Output the [X, Y] coordinate of the center of the cell containing the given text.  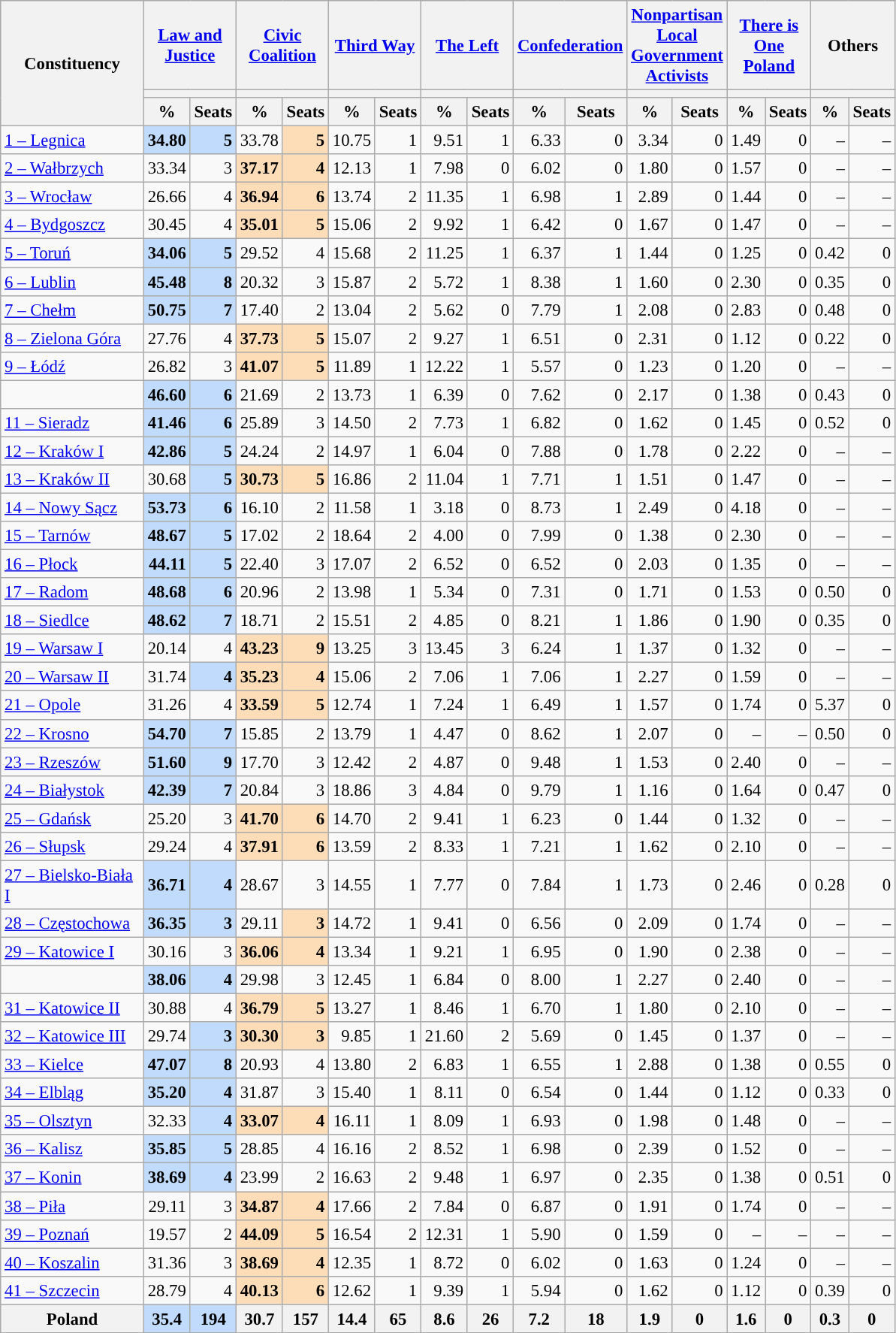
8.62 [539, 733]
9.39 [445, 1290]
Poland [72, 1319]
30.45 [167, 225]
1.16 [650, 790]
16 – Płock [72, 564]
13.27 [351, 1008]
1.6 [746, 1319]
1.35 [746, 564]
9.21 [445, 951]
5.94 [539, 1290]
21.60 [445, 1036]
40.13 [259, 1290]
42.86 [167, 451]
14 – Nowy Sącz [72, 507]
12.45 [351, 980]
16.63 [351, 1177]
2.35 [650, 1177]
11.89 [351, 366]
6.33 [539, 141]
6.49 [539, 706]
36.94 [259, 197]
194 [213, 1319]
28.85 [259, 1149]
17.40 [259, 310]
6.70 [539, 1008]
36 – Kalisz [72, 1149]
6 – Lublin [72, 282]
0.43 [830, 394]
12.35 [351, 1262]
6.54 [539, 1093]
20.93 [259, 1065]
2.22 [746, 451]
16.86 [351, 479]
1.52 [746, 1149]
24 – Białystok [72, 790]
1.24 [746, 1262]
15 – Tarnów [72, 536]
7 – Chełm [72, 310]
1.9 [650, 1319]
2.39 [650, 1149]
Constituency [72, 63]
12.22 [445, 366]
1.98 [650, 1121]
1.67 [650, 225]
13 – Kraków II [72, 479]
2.49 [650, 507]
31.26 [167, 706]
37.91 [259, 847]
36.06 [259, 951]
12.62 [351, 1290]
13.45 [445, 648]
28.79 [167, 1290]
0.48 [830, 310]
5.62 [445, 310]
8.6 [445, 1319]
33.07 [259, 1121]
2.31 [650, 338]
0.55 [830, 1065]
35 – Olsztyn [72, 1121]
26 – Słupsk [72, 847]
7.21 [539, 847]
2.88 [650, 1065]
Civic Coalition [282, 45]
9 – Łódź [72, 366]
29 – Katowice I [72, 951]
17 – Radom [72, 592]
1.78 [650, 451]
34.80 [167, 141]
8.33 [445, 847]
5 – Toruń [72, 253]
6.24 [539, 648]
30.73 [259, 479]
6.42 [539, 225]
5.37 [830, 706]
7.71 [539, 479]
7.99 [539, 536]
8.73 [539, 507]
There is One Poland [769, 45]
45.48 [167, 282]
8.09 [445, 1121]
5.34 [445, 592]
7.79 [539, 310]
22 – Krosno [72, 733]
14.70 [351, 818]
47.07 [167, 1065]
41.46 [167, 423]
9.85 [351, 1036]
26 [490, 1319]
17.02 [259, 536]
40 – Koszalin [72, 1262]
14.72 [351, 923]
6.93 [539, 1121]
41 – Szczecin [72, 1290]
1.25 [746, 253]
22.40 [259, 564]
2 – Wałbrzych [72, 168]
0.3 [830, 1319]
38 – Piła [72, 1206]
17.07 [351, 564]
18.64 [351, 536]
6.37 [539, 253]
8.46 [445, 1008]
25 – Gdańsk [72, 818]
1.51 [650, 479]
1.64 [746, 790]
16.54 [351, 1234]
27.76 [167, 338]
6.55 [539, 1065]
1.73 [650, 885]
14.97 [351, 451]
7.98 [445, 168]
0.39 [830, 1290]
11.25 [445, 253]
10.75 [351, 141]
35.4 [167, 1319]
34.87 [259, 1206]
28.67 [259, 885]
9.27 [445, 338]
9.51 [445, 141]
7.2 [539, 1319]
0.47 [830, 790]
8 – Zielona Góra [72, 338]
Law and Justice [189, 45]
18 – Siedlce [72, 621]
11 – Sieradz [72, 423]
7.62 [539, 394]
13.73 [351, 394]
20.84 [259, 790]
36.71 [167, 885]
15.51 [351, 621]
25.20 [167, 818]
27 – Bielsko-Biała I [72, 885]
15.40 [351, 1093]
21.69 [259, 394]
Others [853, 45]
Confederation [571, 45]
15.68 [351, 253]
13.74 [351, 197]
4.47 [445, 733]
29.52 [259, 253]
0.33 [830, 1093]
33.78 [259, 141]
8.38 [539, 282]
20.96 [259, 592]
44.09 [259, 1234]
31.87 [259, 1093]
38.06 [167, 980]
6.83 [445, 1065]
20.14 [167, 648]
46.60 [167, 394]
37 – Konin [72, 1177]
28 – Częstochowa [72, 923]
4 – Bydgoszcz [72, 225]
6.87 [539, 1206]
36.79 [259, 1008]
24.24 [259, 451]
4.87 [445, 762]
3 – Wrocław [72, 197]
48.68 [167, 592]
1.60 [650, 282]
19.57 [167, 1234]
14.55 [351, 885]
35.01 [259, 225]
30.16 [167, 951]
6.95 [539, 951]
23.99 [259, 1177]
15.87 [351, 282]
14.50 [351, 423]
1.91 [650, 1206]
5.57 [539, 366]
11.35 [445, 197]
36.35 [167, 923]
30.7 [259, 1319]
2.17 [650, 394]
2.46 [746, 885]
2.03 [650, 564]
12.74 [351, 706]
37.17 [259, 168]
31.36 [167, 1262]
30.88 [167, 1008]
50.75 [167, 310]
33 – Kielce [72, 1065]
2.09 [650, 923]
8.72 [445, 1262]
0.51 [830, 1177]
12.13 [351, 168]
1.20 [746, 366]
29.74 [167, 1036]
43.23 [259, 648]
18 [596, 1319]
31.74 [167, 677]
12.42 [351, 762]
65 [398, 1319]
9.92 [445, 225]
20 – Warsaw II [72, 677]
2.07 [650, 733]
18.86 [351, 790]
4.00 [445, 536]
0.52 [830, 423]
13.25 [351, 648]
6.97 [539, 1177]
13.98 [351, 592]
8.21 [539, 621]
44.11 [167, 564]
6.84 [445, 980]
35.85 [167, 1149]
48.62 [167, 621]
2.83 [746, 310]
34.06 [167, 253]
32.33 [167, 1121]
13.80 [351, 1065]
5.72 [445, 282]
15.07 [351, 338]
The Left [467, 45]
13.04 [351, 310]
1.49 [746, 141]
0.22 [830, 338]
157 [305, 1319]
1 – Legnica [72, 141]
Third Way [374, 45]
48.67 [167, 536]
33.59 [259, 706]
3.34 [650, 141]
19 – Warsaw I [72, 648]
6.39 [445, 394]
7.24 [445, 706]
34 – Elbląg [72, 1093]
Nonpartisan Local Government Activists [677, 45]
35.20 [167, 1093]
25.89 [259, 423]
41.07 [259, 366]
7.88 [539, 451]
26.66 [167, 197]
35.23 [259, 677]
30.68 [167, 479]
5.69 [539, 1036]
6.04 [445, 451]
41.70 [259, 818]
7.31 [539, 592]
18.71 [259, 621]
15.85 [259, 733]
31 – Katowice II [72, 1008]
53.73 [167, 507]
39 – Poznań [72, 1234]
17.66 [351, 1206]
6.51 [539, 338]
16.10 [259, 507]
16.16 [351, 1149]
4.85 [445, 621]
2.89 [650, 197]
11.58 [351, 507]
7.73 [445, 423]
9.79 [539, 790]
16.11 [351, 1121]
1.48 [746, 1121]
8.52 [445, 1149]
0.42 [830, 253]
42.39 [167, 790]
1.63 [650, 1262]
11.04 [445, 479]
8.00 [539, 980]
6.23 [539, 818]
54.70 [167, 733]
30.30 [259, 1036]
14.4 [351, 1319]
17.70 [259, 762]
6.82 [539, 423]
12 – Kraków I [72, 451]
13.34 [351, 951]
5.90 [539, 1234]
23 – Rzeszów [72, 762]
29.98 [259, 980]
12.31 [445, 1234]
29.24 [167, 847]
13.59 [351, 847]
8.11 [445, 1093]
2.38 [746, 951]
1.71 [650, 592]
1.86 [650, 621]
4.18 [746, 507]
26.82 [167, 366]
13.79 [351, 733]
32 – Katowice III [72, 1036]
33.34 [167, 168]
51.60 [167, 762]
3.18 [445, 507]
7.77 [445, 885]
21 – Opole [72, 706]
20.32 [259, 282]
1.23 [650, 366]
0.28 [830, 885]
4.84 [445, 790]
37.73 [259, 338]
2.08 [650, 310]
6.56 [539, 923]
